Scan for the cell matching the given text and deliver its (X, Y) coordinate at center. 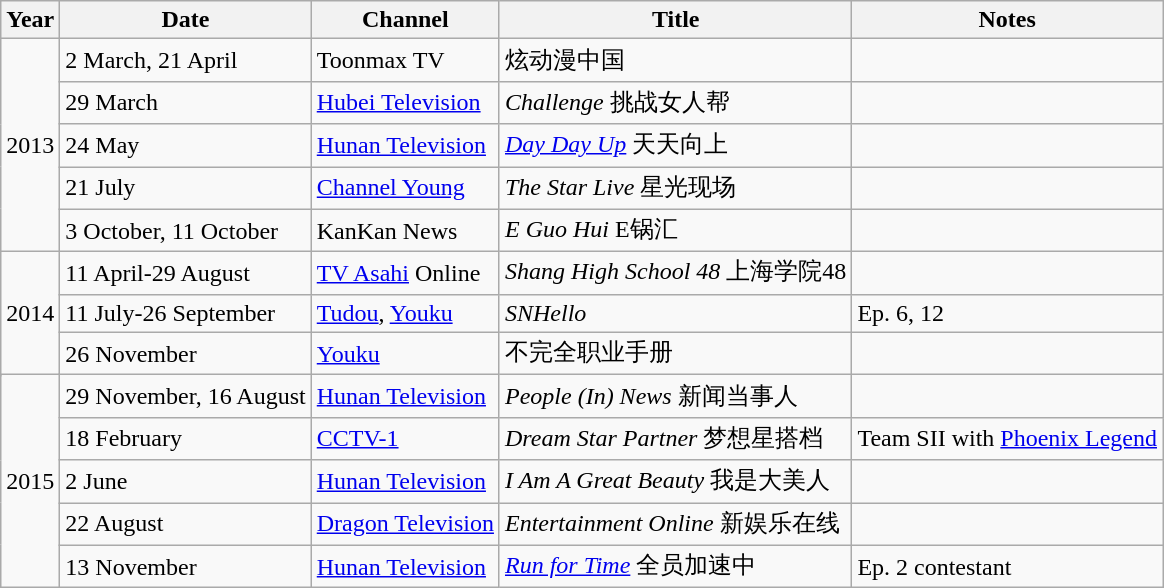
2014 (30, 314)
Toonmax TV (405, 60)
Ep. 6, 12 (1008, 313)
29 March (186, 102)
Channel (405, 20)
E Guo Hui E锅汇 (675, 230)
Run for Time 全员加速中 (675, 566)
Day Day Up 天天向上 (675, 146)
不完全职业手册 (675, 354)
Channel Young (405, 188)
Hubei Television (405, 102)
Year (30, 20)
TV Asahi Online (405, 274)
SNHello (675, 313)
Team SII with Phoenix Legend (1008, 438)
Dragon Television (405, 524)
Entertainment Online 新娱乐在线 (675, 524)
29 November, 16 August (186, 396)
11 April-29 August (186, 274)
3 October, 11 October (186, 230)
People (In) News 新闻当事人 (675, 396)
Dream Star Partner 梦想星搭档 (675, 438)
2 March, 21 April (186, 60)
Notes (1008, 20)
KanKan News (405, 230)
Title (675, 20)
Ep. 2 contestant (1008, 566)
Youku (405, 354)
13 November (186, 566)
18 February (186, 438)
Tudou, Youku (405, 313)
2013 (30, 146)
22 August (186, 524)
炫动漫中国 (675, 60)
2015 (30, 482)
The Star Live 星光现场 (675, 188)
21 July (186, 188)
24 May (186, 146)
11 July-26 September (186, 313)
Shang High School 48 上海学院48 (675, 274)
Date (186, 20)
I Am A Great Beauty 我是大美人 (675, 482)
Challenge 挑战女人帮 (675, 102)
2 June (186, 482)
26 November (186, 354)
CCTV-1 (405, 438)
